Return (X, Y) of the center of cell containing provided text 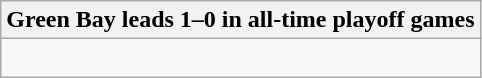
Green Bay leads 1–0 in all-time playoff games (240, 20)
